Identify which cell holds the provided text, then report its [x, y] central coordinate. 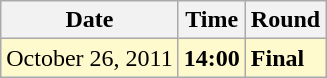
Time [212, 20]
Round [285, 20]
October 26, 2011 [90, 58]
Date [90, 20]
Final [285, 58]
14:00 [212, 58]
